Output the [x, y] coordinate of the center of the cell containing the given text.  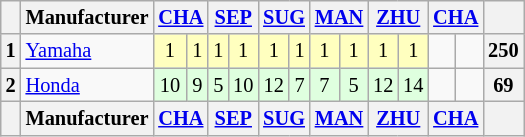
2 [11, 85]
Honda [88, 85]
Yamaha [88, 51]
69 [503, 85]
250 [503, 51]
9 [197, 85]
14 [413, 85]
